Find where the given text appears and provide that cell's center as [x, y] coordinate. 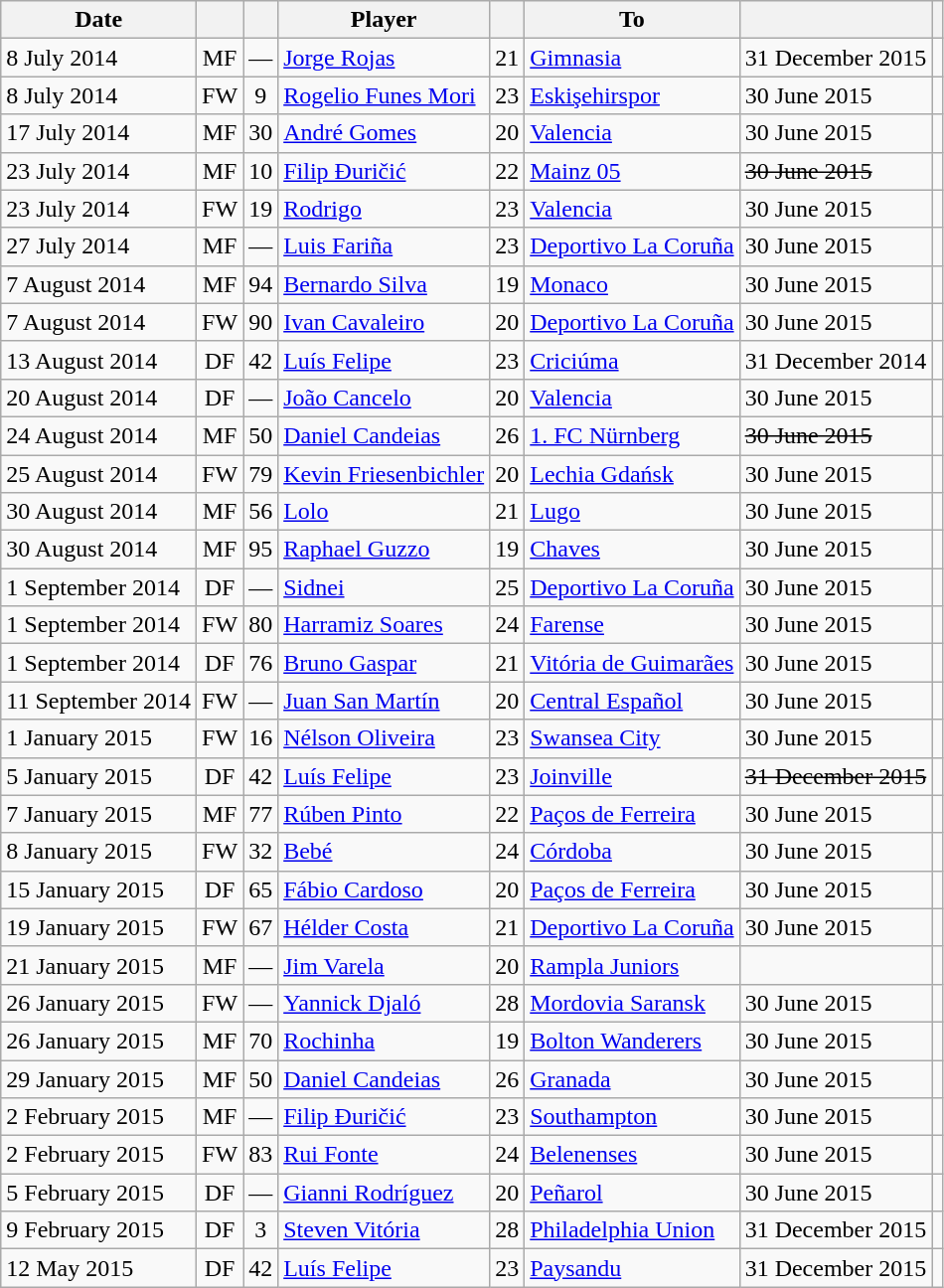
5 January 2015 [99, 776]
Kevin Friesenbichler [384, 474]
25 [507, 587]
1 January 2015 [99, 738]
12 May 2015 [99, 1268]
27 July 2014 [99, 246]
3 [260, 1230]
Rúben Pinto [384, 814]
Eskişehirspor [632, 95]
Lechia Gdańsk [632, 474]
Southampton [632, 1117]
Steven Vitória [384, 1230]
Peñarol [632, 1193]
Vitória de Guimarães [632, 663]
9 [260, 95]
Harramiz Soares [384, 625]
Mordovia Saransk [632, 1003]
Player [384, 20]
17 July 2014 [99, 133]
67 [260, 927]
8 January 2015 [99, 852]
76 [260, 663]
João Cancelo [384, 398]
André Gomes [384, 133]
Córdoba [632, 852]
Rochinha [384, 1041]
Paysandu [632, 1268]
Bebé [384, 852]
30 [260, 133]
9 February 2015 [99, 1230]
5 February 2015 [99, 1193]
94 [260, 284]
Belenenses [632, 1155]
Jorge Rojas [384, 58]
Monaco [632, 284]
20 August 2014 [99, 398]
Farense [632, 625]
Juan San Martín [384, 701]
29 January 2015 [99, 1078]
56 [260, 512]
25 August 2014 [99, 474]
11 September 2014 [99, 701]
31 December 2014 [836, 360]
Lolo [384, 512]
95 [260, 550]
Philadelphia Union [632, 1230]
Joinville [632, 776]
Rui Fonte [384, 1155]
Ivan Cavaleiro [384, 322]
7 January 2015 [99, 814]
Lugo [632, 512]
79 [260, 474]
Bruno Gaspar [384, 663]
70 [260, 1041]
1. FC Nürnberg [632, 435]
Granada [632, 1078]
80 [260, 625]
13 August 2014 [99, 360]
32 [260, 852]
24 August 2014 [99, 435]
77 [260, 814]
Fábio Cardoso [384, 889]
Mainz 05 [632, 171]
65 [260, 889]
Raphael Guzzo [384, 550]
Date [99, 20]
Rogelio Funes Mori [384, 95]
Swansea City [632, 738]
Rampla Juniors [632, 965]
Bolton Wanderers [632, 1041]
10 [260, 171]
Criciúma [632, 360]
Jim Varela [384, 965]
Gimnasia [632, 58]
Gianni Rodríguez [384, 1193]
Bernardo Silva [384, 284]
83 [260, 1155]
Central Español [632, 701]
Sidnei [384, 587]
Yannick Djaló [384, 1003]
21 January 2015 [99, 965]
Chaves [632, 550]
16 [260, 738]
Hélder Costa [384, 927]
Nélson Oliveira [384, 738]
15 January 2015 [99, 889]
90 [260, 322]
19 January 2015 [99, 927]
To [632, 20]
Rodrigo [384, 209]
Luis Fariña [384, 246]
